Determine the [X, Y] coordinate at the center of the cell enclosing the given text.  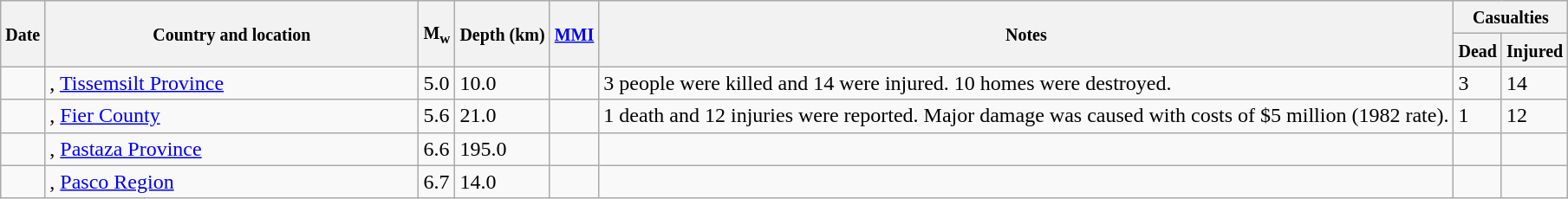
Injured [1534, 50]
, Fier County [232, 116]
, Pastaza Province [232, 149]
Casualties [1511, 17]
14.0 [503, 182]
6.7 [437, 182]
5.0 [437, 83]
Date [23, 34]
5.6 [437, 116]
195.0 [503, 149]
, Tissemsilt Province [232, 83]
21.0 [503, 116]
1 [1478, 116]
Mw [437, 34]
Country and location [232, 34]
14 [1534, 83]
Depth (km) [503, 34]
1 death and 12 injuries were reported. Major damage was caused with costs of $5 million (1982 rate). [1026, 116]
10.0 [503, 83]
Dead [1478, 50]
3 people were killed and 14 were injured. 10 homes were destroyed. [1026, 83]
3 [1478, 83]
12 [1534, 116]
, Pasco Region [232, 182]
6.6 [437, 149]
Notes [1026, 34]
MMI [574, 34]
